Locate the cell with the specified text and output its [X, Y] center coordinate. 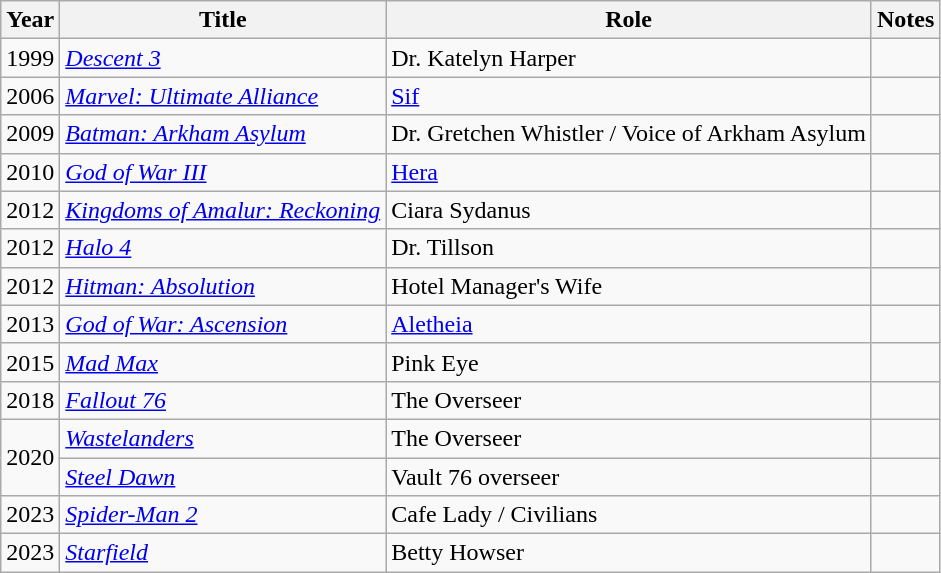
1999 [30, 58]
Dr. Katelyn Harper [629, 58]
Ciara Sydanus [629, 210]
Year [30, 20]
Spider-Man 2 [223, 515]
Title [223, 20]
Kingdoms of Amalur: Reckoning [223, 210]
Cafe Lady / Civilians [629, 515]
Batman: Arkham Asylum [223, 134]
God of War III [223, 172]
Vault 76 overseer [629, 477]
2018 [30, 400]
God of War: Ascension [223, 324]
2006 [30, 96]
Pink Eye [629, 362]
2009 [30, 134]
Starfield [223, 553]
Mad Max [223, 362]
2013 [30, 324]
Notes [905, 20]
Hitman: Absolution [223, 286]
Sif [629, 96]
Role [629, 20]
Aletheia [629, 324]
Fallout 76 [223, 400]
Descent 3 [223, 58]
Dr. Gretchen Whistler / Voice of Arkham Asylum [629, 134]
Steel Dawn [223, 477]
Halo 4 [223, 248]
Dr. Tillson [629, 248]
Wastelanders [223, 438]
Hotel Manager's Wife [629, 286]
2015 [30, 362]
Betty Howser [629, 553]
Hera [629, 172]
2020 [30, 457]
Marvel: Ultimate Alliance [223, 96]
2010 [30, 172]
